Find where the given text appears and provide that cell's center as [x, y] coordinate. 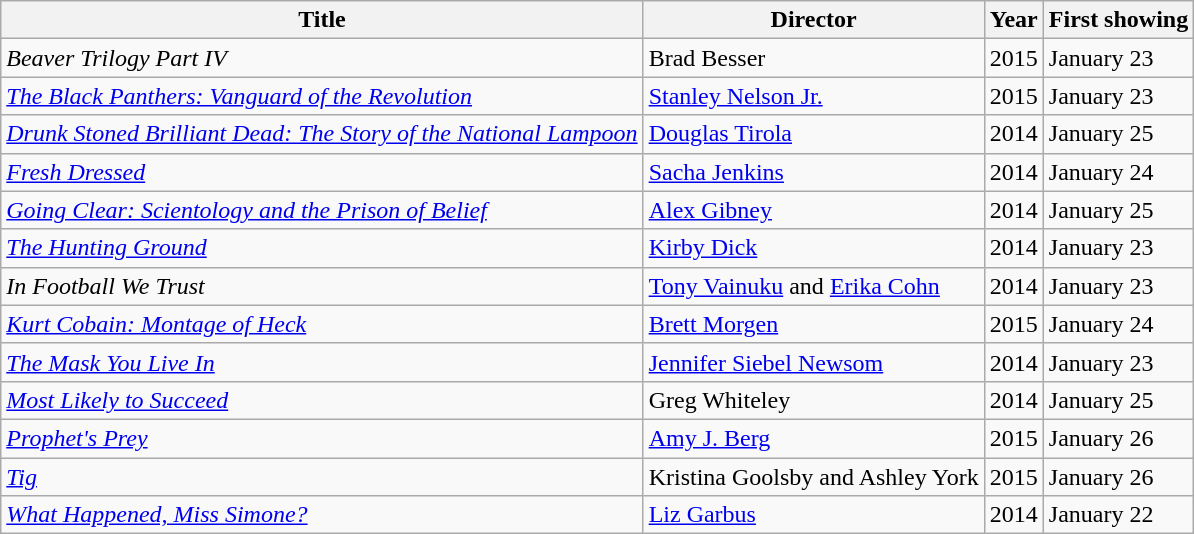
Going Clear: Scientology and the Prison of Belief [322, 210]
Jennifer Siebel Newsom [814, 362]
Tony Vainuku and Erika Cohn [814, 286]
Title [322, 20]
Drunk Stoned Brilliant Dead: The Story of the National Lampoon [322, 134]
Amy J. Berg [814, 438]
January 22 [1118, 515]
What Happened, Miss Simone? [322, 515]
The Black Panthers: Vanguard of the Revolution [322, 96]
Kurt Cobain: Montage of Heck [322, 324]
Beaver Trilogy Part IV [322, 58]
First showing [1118, 20]
Brett Morgen [814, 324]
Brad Besser [814, 58]
In Football We Trust [322, 286]
Stanley Nelson Jr. [814, 96]
Tig [322, 477]
Liz Garbus [814, 515]
Douglas Tirola [814, 134]
Sacha Jenkins [814, 172]
Alex Gibney [814, 210]
The Hunting Ground [322, 248]
Year [1014, 20]
Kristina Goolsby and Ashley York [814, 477]
The Mask You Live In [322, 362]
Kirby Dick [814, 248]
Fresh Dressed [322, 172]
Prophet's Prey [322, 438]
Director [814, 20]
Greg Whiteley [814, 400]
Most Likely to Succeed [322, 400]
